Determine the [X, Y] coordinate at the center of the cell enclosing the given text.  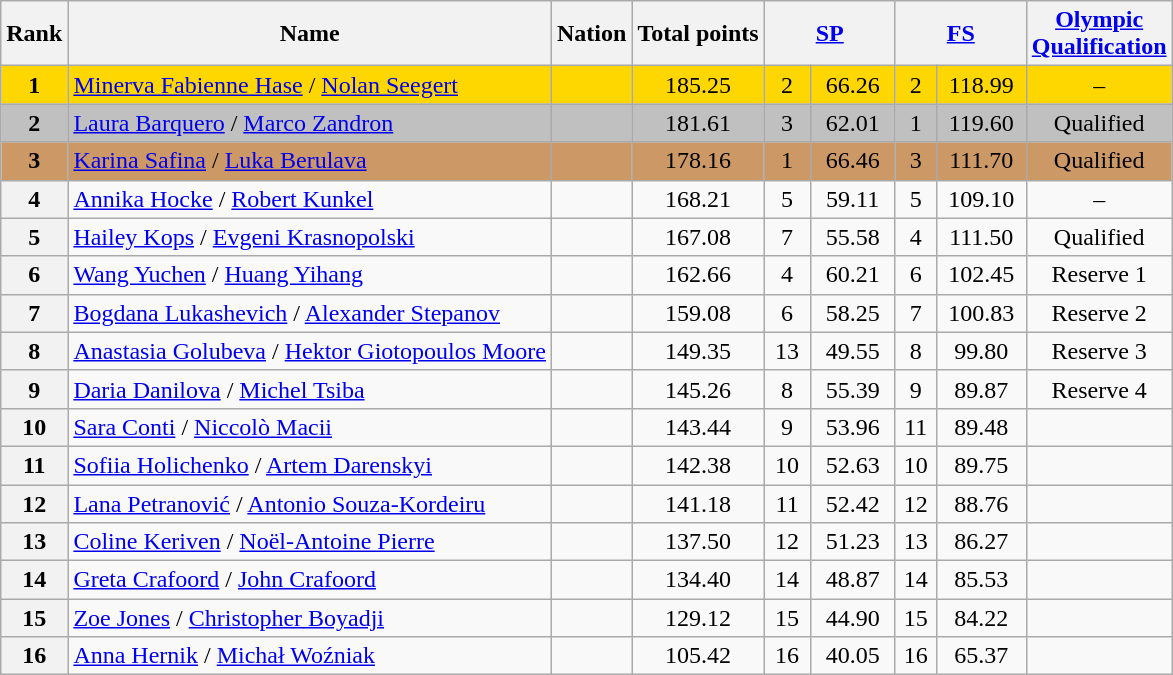
142.38 [698, 465]
Hailey Kops / Evgeni Krasnopolski [310, 237]
Laura Barquero / Marco Zandron [310, 123]
181.61 [698, 123]
65.37 [981, 656]
Reserve 2 [1099, 313]
119.60 [981, 123]
168.21 [698, 199]
102.45 [981, 275]
49.55 [852, 351]
Name [310, 34]
Total points [698, 34]
Olympic Qualification [1099, 34]
Coline Keriven / Noël-Antoine Pierre [310, 542]
Karina Safina / Luka Berulava [310, 161]
89.75 [981, 465]
SP [830, 34]
Lana Petranović / Antonio Souza-Kordeiru [310, 503]
134.40 [698, 580]
Anastasia Golubeva / Hektor Giotopoulos Moore [310, 351]
100.83 [981, 313]
62.01 [852, 123]
Bogdana Lukashevich / Alexander Stepanov [310, 313]
99.80 [981, 351]
111.70 [981, 161]
Annika Hocke / Robert Kunkel [310, 199]
Minerva Fabienne Hase / Nolan Seegert [310, 85]
Zoe Jones / Christopher Boyadji [310, 618]
118.99 [981, 85]
Daria Danilova / Michel Tsiba [310, 389]
Rank [34, 34]
162.66 [698, 275]
Sara Conti / Niccolò Macii [310, 427]
159.08 [698, 313]
185.25 [698, 85]
51.23 [852, 542]
40.05 [852, 656]
86.27 [981, 542]
Greta Crafoord / John Crafoord [310, 580]
58.25 [852, 313]
178.16 [698, 161]
Anna Hernik / Michał Woźniak [310, 656]
66.26 [852, 85]
145.26 [698, 389]
52.63 [852, 465]
66.46 [852, 161]
149.35 [698, 351]
111.50 [981, 237]
55.39 [852, 389]
88.76 [981, 503]
89.87 [981, 389]
105.42 [698, 656]
60.21 [852, 275]
Reserve 4 [1099, 389]
85.53 [981, 580]
Sofiia Holichenko / Artem Darenskyi [310, 465]
137.50 [698, 542]
59.11 [852, 199]
44.90 [852, 618]
143.44 [698, 427]
Reserve 3 [1099, 351]
167.08 [698, 237]
Reserve 1 [1099, 275]
89.48 [981, 427]
84.22 [981, 618]
55.58 [852, 237]
48.87 [852, 580]
141.18 [698, 503]
FS [960, 34]
53.96 [852, 427]
109.10 [981, 199]
Wang Yuchen / Huang Yihang [310, 275]
52.42 [852, 503]
Nation [592, 34]
129.12 [698, 618]
